Locate the cell with the specified text and output its [x, y] center coordinate. 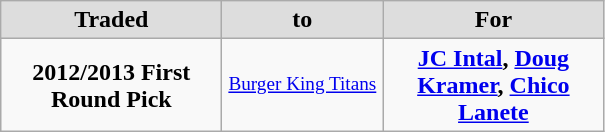
Burger King Titans [302, 85]
2012/2013 First Round Pick [112, 85]
to [302, 20]
JC Intal, Doug Kramer, Chico Lanete [494, 85]
For [494, 20]
Traded [112, 20]
